Extract the [x, y] coordinate from the center of the cell holding the provided text.  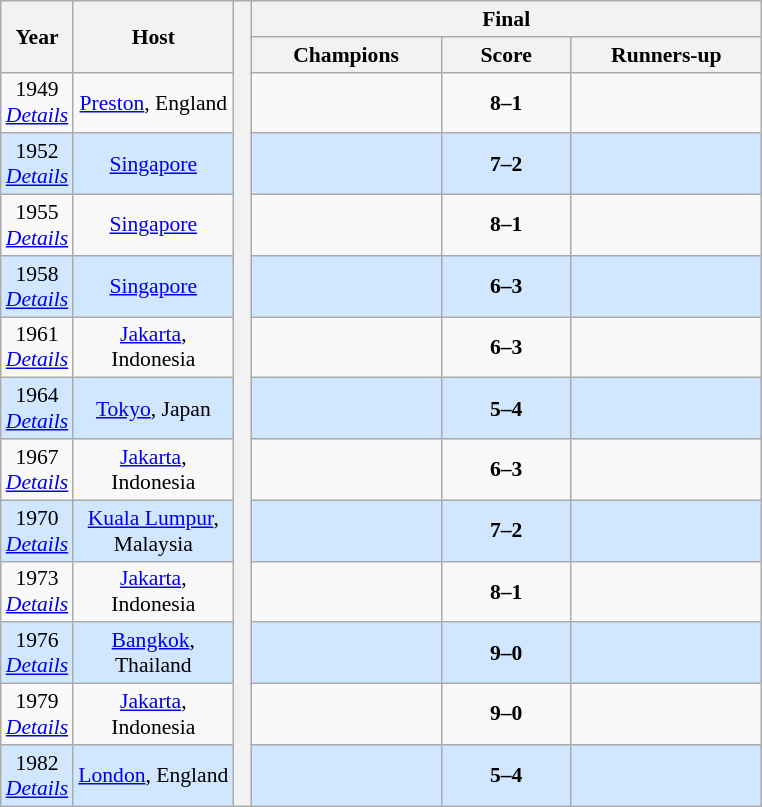
Host [153, 36]
1976Details [37, 654]
Preston, England [153, 102]
Score [506, 55]
Runners-up [666, 55]
Final [506, 19]
1958Details [37, 286]
1952Details [37, 164]
1967Details [37, 470]
Bangkok, Thailand [153, 654]
1979Details [37, 714]
1970Details [37, 530]
London, England [153, 776]
Tokyo, Japan [153, 408]
Year [37, 36]
1955Details [37, 226]
1973Details [37, 592]
Champions [346, 55]
1982Details [37, 776]
1961Details [37, 348]
1964Details [37, 408]
1949Details [37, 102]
Kuala Lumpur, Malaysia [153, 530]
